Extract the (x, y) coordinate from the center of the cell holding the provided text.  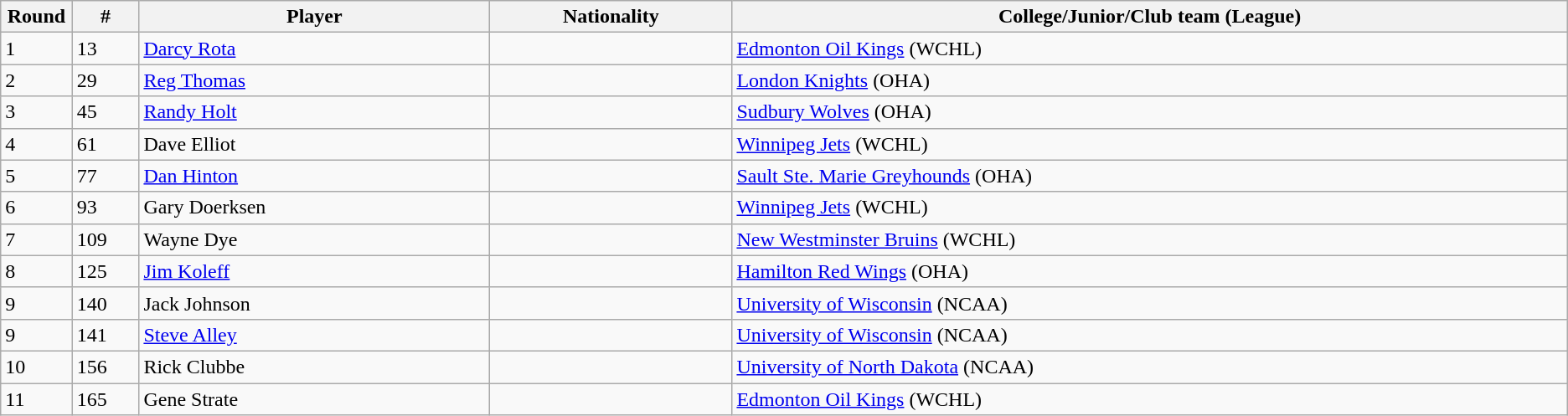
Player (315, 17)
New Westminster Bruins (WCHL) (1149, 239)
29 (106, 80)
Rick Clubbe (315, 367)
3 (37, 112)
College/Junior/Club team (League) (1149, 17)
2 (37, 80)
109 (106, 239)
Gary Doerksen (315, 208)
4 (37, 144)
13 (106, 49)
Steve Alley (315, 335)
Darcy Rota (315, 49)
6 (37, 208)
61 (106, 144)
Randy Holt (315, 112)
Nationality (611, 17)
156 (106, 367)
Reg Thomas (315, 80)
Sudbury Wolves (OHA) (1149, 112)
11 (37, 399)
Dan Hinton (315, 176)
Dave Elliot (315, 144)
Wayne Dye (315, 239)
45 (106, 112)
125 (106, 271)
77 (106, 176)
5 (37, 176)
1 (37, 49)
140 (106, 303)
165 (106, 399)
7 (37, 239)
London Knights (OHA) (1149, 80)
# (106, 17)
93 (106, 208)
Round (37, 17)
Sault Ste. Marie Greyhounds (OHA) (1149, 176)
Gene Strate (315, 399)
Jim Koleff (315, 271)
Hamilton Red Wings (OHA) (1149, 271)
10 (37, 367)
Jack Johnson (315, 303)
8 (37, 271)
141 (106, 335)
University of North Dakota (NCAA) (1149, 367)
